Return the (X, Y) coordinate for the center point of the cell that contains the specified text.  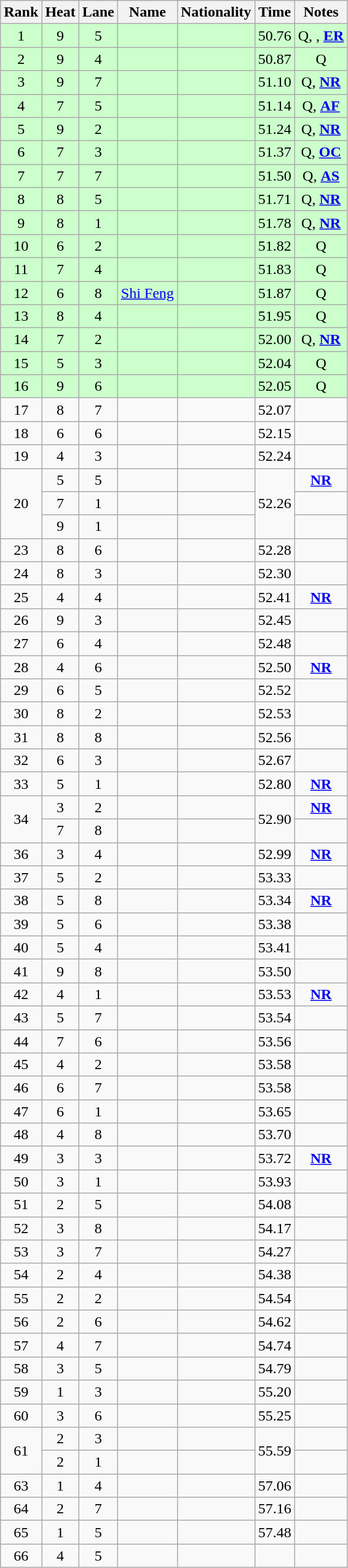
53.38 (274, 924)
60 (21, 1415)
55.59 (274, 1451)
52.07 (274, 410)
58 (21, 1368)
51.10 (274, 82)
Lane (98, 12)
52.00 (274, 340)
29 (21, 691)
33 (21, 784)
52.30 (274, 573)
53.50 (274, 971)
52.05 (274, 386)
51.50 (274, 176)
44 (21, 1041)
27 (21, 643)
59 (21, 1392)
53 (21, 1252)
52.90 (274, 819)
47 (21, 1111)
51.83 (274, 269)
20 (21, 503)
53.41 (274, 947)
Heat (60, 12)
14 (21, 340)
50 (21, 1182)
55 (21, 1298)
52.45 (274, 620)
41 (21, 971)
53.53 (274, 994)
Q, OC (321, 152)
54 (21, 1275)
52.41 (274, 597)
64 (21, 1509)
Q, , ER (321, 36)
52.99 (274, 854)
54.27 (274, 1252)
50.87 (274, 59)
52.24 (274, 457)
13 (21, 316)
10 (21, 246)
43 (21, 1017)
Rank (21, 12)
54.62 (274, 1322)
31 (21, 737)
51.71 (274, 199)
42 (21, 994)
54.38 (274, 1275)
18 (21, 433)
32 (21, 761)
Time (274, 12)
66 (21, 1556)
11 (21, 269)
40 (21, 947)
15 (21, 363)
54.08 (274, 1205)
52.48 (274, 643)
51.37 (274, 152)
57 (21, 1345)
Q, AS (321, 176)
54.79 (274, 1368)
52.15 (274, 433)
12 (21, 293)
53.33 (274, 877)
54.74 (274, 1345)
53.65 (274, 1111)
19 (21, 457)
53.93 (274, 1182)
25 (21, 597)
39 (21, 924)
49 (21, 1158)
52.52 (274, 691)
52.53 (274, 714)
51.14 (274, 106)
52.80 (274, 784)
24 (21, 573)
Nationality (216, 12)
57.06 (274, 1486)
57.16 (274, 1509)
17 (21, 410)
Shi Feng (148, 293)
48 (21, 1135)
54.17 (274, 1228)
52.50 (274, 667)
36 (21, 854)
63 (21, 1486)
50.76 (274, 36)
53.56 (274, 1041)
51.95 (274, 316)
53.70 (274, 1135)
52.04 (274, 363)
52.28 (274, 550)
54.54 (274, 1298)
51.87 (274, 293)
51.24 (274, 129)
45 (21, 1065)
30 (21, 714)
55.20 (274, 1392)
Q, AF (321, 106)
46 (21, 1088)
56 (21, 1322)
23 (21, 550)
57.48 (274, 1532)
34 (21, 819)
52 (21, 1228)
61 (21, 1451)
53.72 (274, 1158)
37 (21, 877)
28 (21, 667)
52.56 (274, 737)
51 (21, 1205)
65 (21, 1532)
38 (21, 901)
55.25 (274, 1415)
53.54 (274, 1017)
52.67 (274, 761)
52.26 (274, 503)
26 (21, 620)
51.82 (274, 246)
16 (21, 386)
53.34 (274, 901)
Notes (321, 12)
Name (148, 12)
51.78 (274, 222)
